Return [X, Y] of the center of cell containing provided text 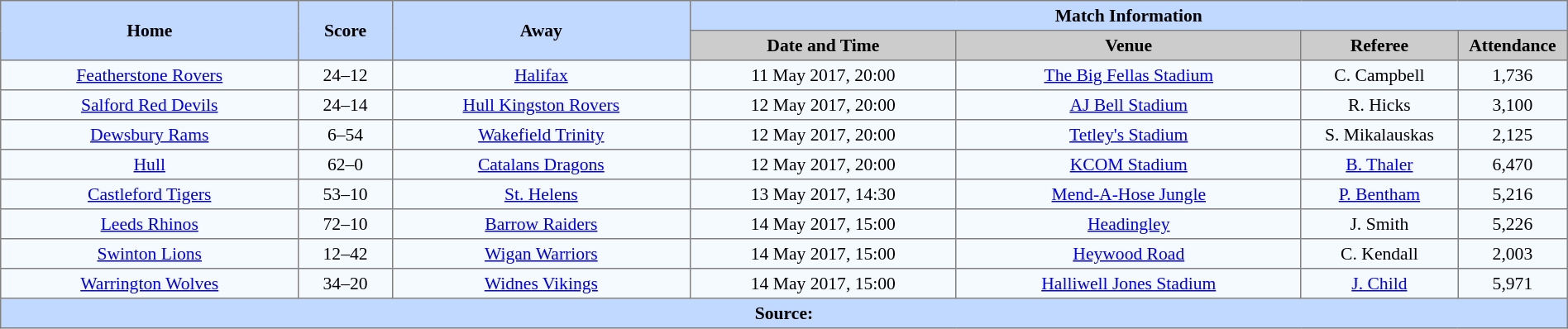
Leeds Rhinos [150, 224]
34–20 [346, 284]
62–0 [346, 164]
Halliwell Jones Stadium [1128, 284]
Heywood Road [1128, 254]
Date and Time [823, 45]
1,736 [1513, 75]
Salford Red Devils [150, 105]
Home [150, 31]
Score [346, 31]
6,470 [1513, 164]
53–10 [346, 194]
3,100 [1513, 105]
24–12 [346, 75]
KCOM Stadium [1128, 164]
C. Kendall [1379, 254]
Widnes Vikings [541, 284]
12–42 [346, 254]
The Big Fellas Stadium [1128, 75]
5,216 [1513, 194]
Venue [1128, 45]
J. Smith [1379, 224]
Castleford Tigers [150, 194]
Away [541, 31]
6–54 [346, 135]
2,003 [1513, 254]
J. Child [1379, 284]
Match Information [1128, 16]
St. Helens [541, 194]
11 May 2017, 20:00 [823, 75]
72–10 [346, 224]
Halifax [541, 75]
Catalans Dragons [541, 164]
24–14 [346, 105]
Hull Kingston Rovers [541, 105]
Swinton Lions [150, 254]
B. Thaler [1379, 164]
P. Bentham [1379, 194]
Attendance [1513, 45]
Hull [150, 164]
Wakefield Trinity [541, 135]
Wigan Warriors [541, 254]
Dewsbury Rams [150, 135]
S. Mikalauskas [1379, 135]
13 May 2017, 14:30 [823, 194]
Warrington Wolves [150, 284]
5,226 [1513, 224]
Mend-A-Hose Jungle [1128, 194]
C. Campbell [1379, 75]
2,125 [1513, 135]
Featherstone Rovers [150, 75]
Referee [1379, 45]
AJ Bell Stadium [1128, 105]
Source: [784, 313]
Barrow Raiders [541, 224]
Tetley's Stadium [1128, 135]
Headingley [1128, 224]
R. Hicks [1379, 105]
5,971 [1513, 284]
